Find where the given text appears and provide that cell's center as [X, Y] coordinate. 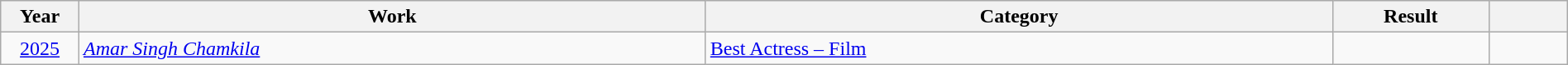
Work [392, 17]
2025 [40, 48]
Best Actress – Film [1019, 48]
Category [1019, 17]
Amar Singh Chamkila [392, 48]
Year [40, 17]
Result [1411, 17]
